From the cell containing the given text, extract its center point as (X, Y) coordinate. 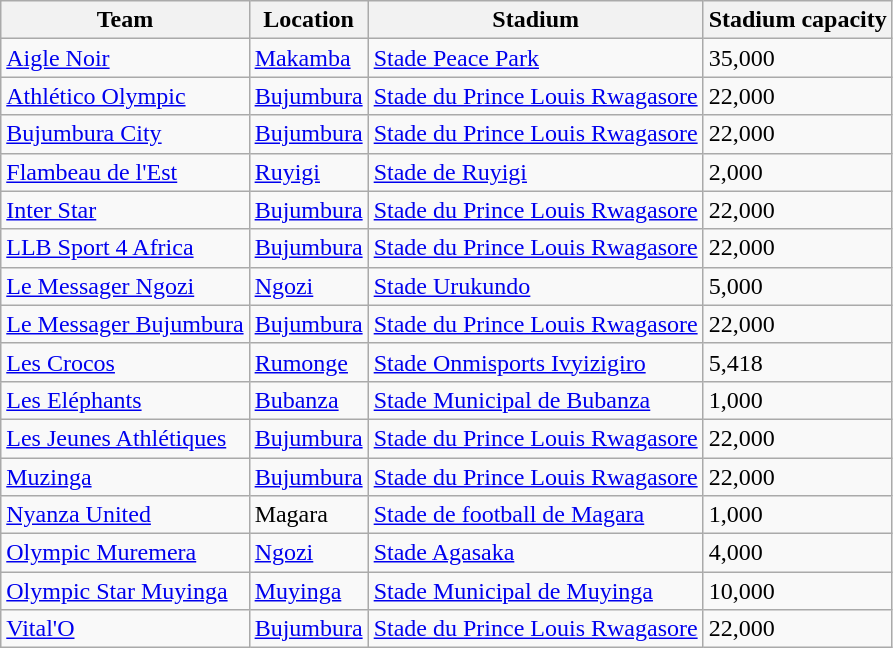
Stade Peace Park (536, 58)
4,000 (798, 553)
Stade Municipal de Muyinga (536, 591)
Stade Agasaka (536, 553)
Stadium capacity (798, 20)
10,000 (798, 591)
Stade Urukundo (536, 286)
Location (308, 20)
Le Messager Ngozi (125, 286)
Les Jeunes Athlétiques (125, 438)
Stade Onmisports Ivyizigiro (536, 362)
Vital'O (125, 629)
Les Crocos (125, 362)
35,000 (798, 58)
Le Messager Bujumbura (125, 324)
Bubanza (308, 400)
LLB Sport 4 Africa (125, 248)
Les Eléphants (125, 400)
Olympic Star Muyinga (125, 591)
Stadium (536, 20)
Makamba (308, 58)
5,000 (798, 286)
2,000 (798, 172)
Rumonge (308, 362)
Ruyigi (308, 172)
Flambeau de l'Est (125, 172)
Magara (308, 515)
Stade Municipal de Bubanza (536, 400)
Olympic Muremera (125, 553)
5,418 (798, 362)
Nyanza United (125, 515)
Stade de Ruyigi (536, 172)
Bujumbura City (125, 134)
Muzinga (125, 477)
Muyinga (308, 591)
Aigle Noir (125, 58)
Inter Star (125, 210)
Team (125, 20)
Stade de football de Magara (536, 515)
Athlético Olympic (125, 96)
